Search for the cell housing the specified text and yield its [X, Y] center coordinate. 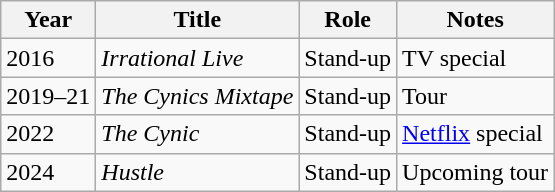
Notes [476, 20]
2022 [48, 134]
The Cynic [198, 134]
Tour [476, 96]
Irrational Live [198, 58]
Hustle [198, 172]
Title [198, 20]
The Cynics Mixtape [198, 96]
TV special [476, 58]
Year [48, 20]
Role [348, 20]
Netflix special [476, 134]
2019–21 [48, 96]
Upcoming tour [476, 172]
2016 [48, 58]
2024 [48, 172]
